Extract the [x, y] coordinate from the center of the cell holding the provided text.  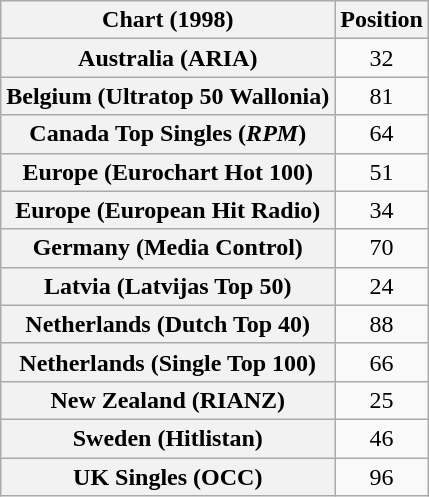
UK Singles (OCC) [168, 477]
24 [382, 286]
Europe (European Hit Radio) [168, 210]
Belgium (Ultratop 50 Wallonia) [168, 96]
Latvia (Latvijas Top 50) [168, 286]
New Zealand (RIANZ) [168, 400]
32 [382, 58]
Australia (ARIA) [168, 58]
46 [382, 438]
Netherlands (Single Top 100) [168, 362]
70 [382, 248]
81 [382, 96]
66 [382, 362]
Europe (Eurochart Hot 100) [168, 172]
34 [382, 210]
Sweden (Hitlistan) [168, 438]
Position [382, 20]
Netherlands (Dutch Top 40) [168, 324]
Chart (1998) [168, 20]
51 [382, 172]
96 [382, 477]
64 [382, 134]
88 [382, 324]
25 [382, 400]
Germany (Media Control) [168, 248]
Canada Top Singles (RPM) [168, 134]
